Detect which cell encompasses the target text, then output its (X, Y) center coordinate. 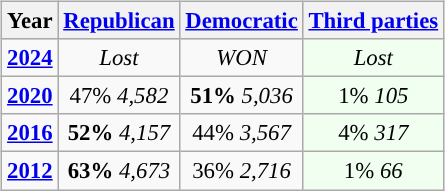
Third parties (373, 21)
63% 4,673 (119, 171)
2024 (30, 58)
47% 4,582 (119, 96)
2020 (30, 96)
2016 (30, 133)
Year (30, 21)
44% 3,567 (242, 133)
51% 5,036 (242, 96)
2012 (30, 171)
Republican (119, 21)
WON (242, 58)
52% 4,157 (119, 133)
Democratic (242, 21)
1% 66 (373, 171)
1% 105 (373, 96)
36% 2,716 (242, 171)
4% 317 (373, 133)
